Extract the (X, Y) coordinate from the center of the cell holding the provided text.  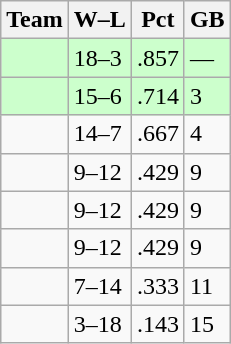
.143 (158, 324)
W–L (100, 20)
Team (35, 20)
7–14 (100, 286)
.857 (158, 58)
4 (207, 134)
14–7 (100, 134)
15–6 (100, 96)
15 (207, 324)
GB (207, 20)
.714 (158, 96)
3–18 (100, 324)
Pct (158, 20)
11 (207, 286)
.333 (158, 286)
— (207, 58)
3 (207, 96)
18–3 (100, 58)
.667 (158, 134)
